Search for the cell housing the specified text and yield its [X, Y] center coordinate. 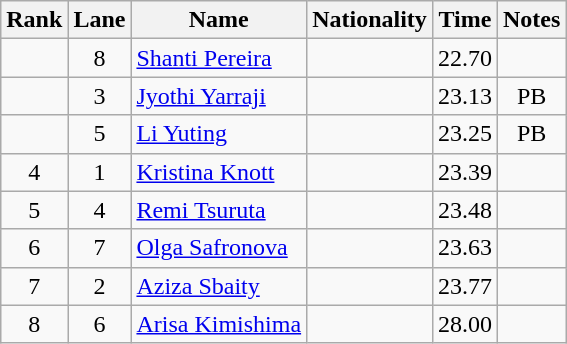
22.70 [464, 58]
Shanti Pereira [219, 58]
Li Yuting [219, 134]
3 [100, 96]
Kristina Knott [219, 172]
Olga Safronova [219, 248]
Jyothi Yarraji [219, 96]
28.00 [464, 324]
23.48 [464, 210]
Time [464, 20]
23.25 [464, 134]
1 [100, 172]
2 [100, 286]
Rank [34, 20]
Arisa Kimishima [219, 324]
23.63 [464, 248]
Name [219, 20]
23.77 [464, 286]
23.39 [464, 172]
Lane [100, 20]
Notes [531, 20]
Nationality [370, 20]
Remi Tsuruta [219, 210]
23.13 [464, 96]
Aziza Sbaity [219, 286]
